Output the (x, y) coordinate of the center of the cell containing the given text.  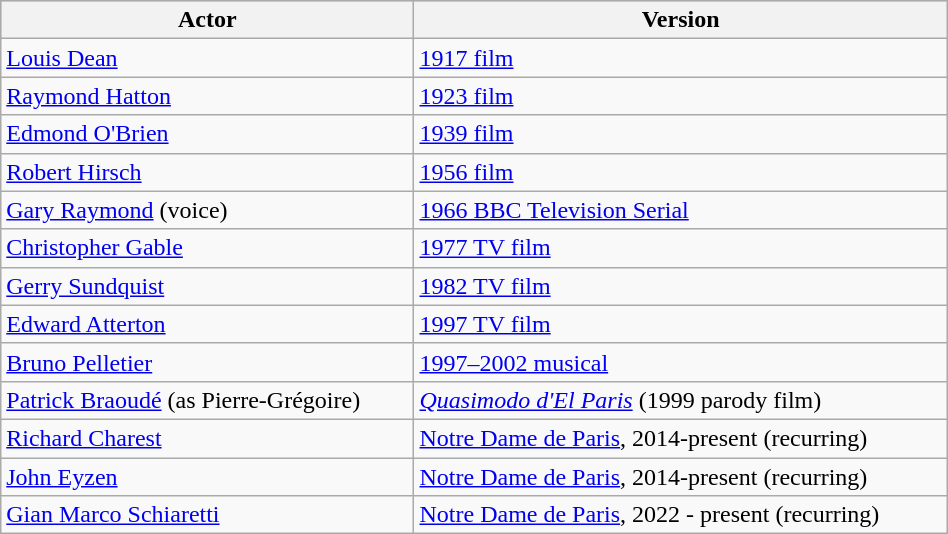
Quasimodo d'El Paris (1999 parody film) (680, 400)
1917 film (680, 58)
Edward Atterton (208, 324)
1923 film (680, 96)
Gary Raymond (voice) (208, 210)
1939 film (680, 134)
1956 film (680, 172)
Raymond Hatton (208, 96)
1982 TV film (680, 286)
Gerry Sundquist (208, 286)
Notre Dame de Paris, 2022 - present (recurring) (680, 515)
Actor (208, 20)
Christopher Gable (208, 248)
1997–2002 musical (680, 362)
Robert Hirsch (208, 172)
Richard Charest (208, 438)
1966 BBC Television Serial (680, 210)
Gian Marco Schiaretti (208, 515)
John Eyzen (208, 477)
Version (680, 20)
Bruno Pelletier (208, 362)
Louis Dean (208, 58)
1997 TV film (680, 324)
Patrick Braoudé (as Pierre-Grégoire) (208, 400)
1977 TV film (680, 248)
Edmond O'Brien (208, 134)
